For the text-containing cell, return its midpoint in (x, y) coordinate format. 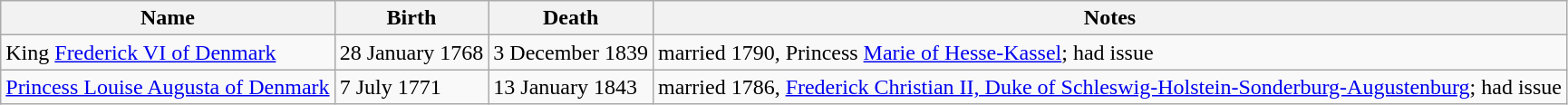
married 1790, Princess Marie of Hesse-Kassel; had issue (1109, 52)
3 December 1839 (571, 52)
Princess Louise Augusta of Denmark (168, 87)
Notes (1109, 18)
7 July 1771 (411, 87)
married 1786, Frederick Christian II, Duke of Schleswig-Holstein-Sonderburg-Augustenburg; had issue (1109, 87)
King Frederick VI of Denmark (168, 52)
Name (168, 18)
13 January 1843 (571, 87)
28 January 1768 (411, 52)
Death (571, 18)
Birth (411, 18)
